Return the (x, y) coordinate for the center point of the cell that contains the specified text.  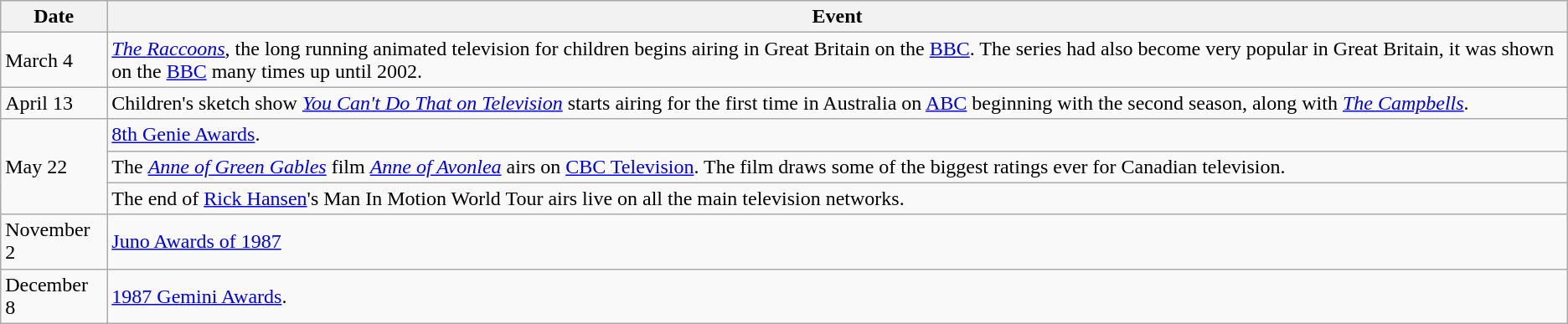
8th Genie Awards. (838, 135)
Juno Awards of 1987 (838, 241)
December 8 (54, 296)
The Anne of Green Gables film Anne of Avonlea airs on CBC Television. The film draws some of the biggest ratings ever for Canadian television. (838, 167)
May 22 (54, 167)
Event (838, 17)
March 4 (54, 60)
Date (54, 17)
1987 Gemini Awards. (838, 296)
November 2 (54, 241)
April 13 (54, 103)
The end of Rick Hansen's Man In Motion World Tour airs live on all the main television networks. (838, 198)
